Capture the cell that displays the provided text and extract its [x, y] central coordinate. 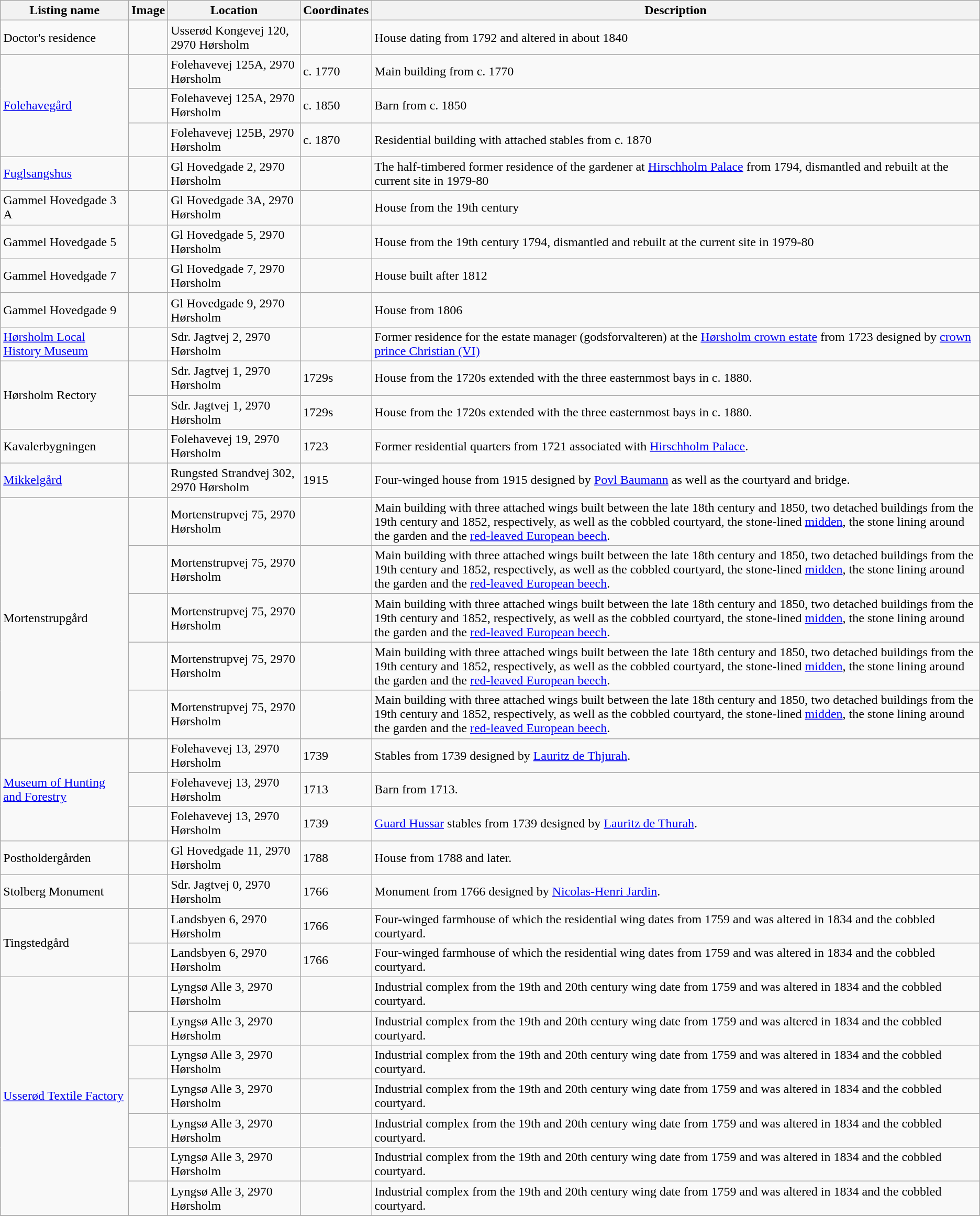
House from the 19th century 1794, dismantled and rebuilt at the current site in 1979-80 [675, 242]
Sdr. Jagtvej 0, 2970 Hørsholm [235, 891]
Mortenstrupgård [65, 618]
Gl Hovedgade 2, 2970 Hørsholm [235, 174]
Barn from c. 1850 [675, 106]
Folehavevej 125B, 2970 Hørsholm [235, 139]
The half-timbered former residence of the gardener at Hirschholm Palace from 1794, dismantled and rebuilt at the current site in 1979-80 [675, 174]
1713 [336, 790]
House from the 19th century [675, 207]
c. 1870 [336, 139]
Tingstedgård [65, 943]
Gl Hovedgade 11, 2970 Hørsholm [235, 858]
Description [675, 10]
c. 1770 [336, 71]
House built after 1812 [675, 275]
Folehavegård [65, 106]
Doctor's residence [65, 38]
Barn from 1713. [675, 790]
1915 [336, 481]
Four-winged house from 1915 designed by Povl Baumann as well as the courtyard and bridge. [675, 481]
Stolberg Monument [65, 891]
1723 [336, 446]
Former residential quarters from 1721 associated with Hirschholm Palace. [675, 446]
Former residence for the estate manager (godsforvalteren) at the Hørsholm crown estate from 1723 designed by crown prince Christian (VI) [675, 344]
House from 1788 and later. [675, 858]
Listing name [65, 10]
House from 1806 [675, 310]
Sdr. Jagtvej 2, 2970 Hørsholm [235, 344]
Image [149, 10]
1788 [336, 858]
Location [235, 10]
Museum of Hunting and Forestry [65, 790]
Stables from 1739 designed by Lauritz de Thjurah. [675, 755]
Gammel Hovedgade 3 A [65, 207]
Guard Hussar stables from 1739 designed by Lauritz de Thurah. [675, 823]
Folehavevej 19, 2970 Hørsholm [235, 446]
Gl Hovedgade 7, 2970 Hørsholm [235, 275]
Monument from 1766 designed by Nicolas-Henri Jardin. [675, 891]
Coordinates [336, 10]
Gammel Hovedgade 7 [65, 275]
Rungsted Strandvej 302, 2970 Hørsholm [235, 481]
Gammel Hovedgade 5 [65, 242]
Usserød Kongevej 120, 2970 Hørsholm [235, 38]
Kavalerbygningen [65, 446]
Mikkelgård [65, 481]
Residential building with attached stables from c. 1870 [675, 139]
Gl Hovedgade 3A, 2970 Hørsholm [235, 207]
Usserød Textile Factory [65, 1096]
Gl Hovedgade 9, 2970 Hørsholm [235, 310]
Gl Hovedgade 5, 2970 Hørsholm [235, 242]
c. 1850 [336, 106]
Fuglsangshus [65, 174]
Gammel Hovedgade 9 [65, 310]
Hørsholm Rectory [65, 395]
Postholdergården [65, 858]
Hørsholm Local History Museum [65, 344]
Main building from c. 1770 [675, 71]
House dating from 1792 and altered in about 1840 [675, 38]
